Find where the given text appears and provide that cell's center as (X, Y) coordinate. 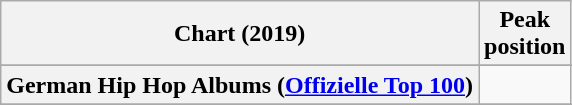
Peakposition (525, 34)
Chart (2019) (240, 34)
German Hip Hop Albums (Offizielle Top 100) (240, 85)
